Find where the given text appears and provide that cell's center as (x, y) coordinate. 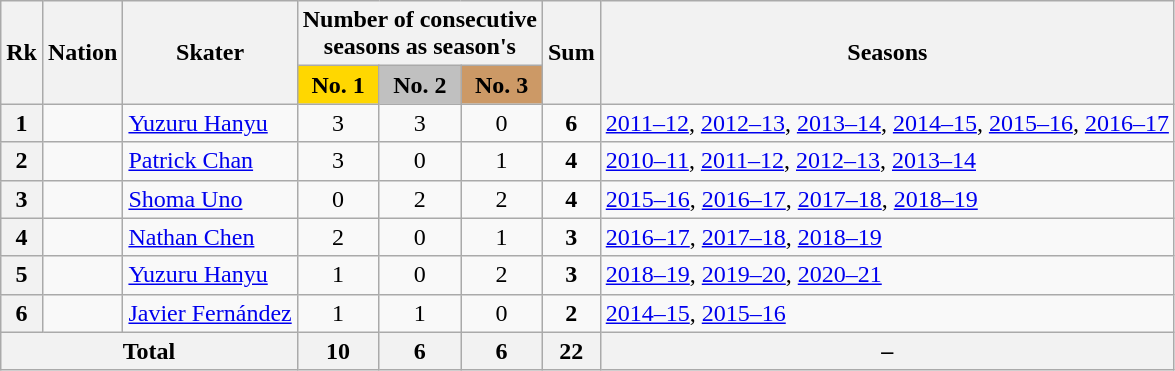
Skater (210, 52)
No. 3 (502, 85)
Sum (571, 52)
Total (149, 351)
No. 2 (420, 85)
5 (22, 275)
2018–19, 2019–20, 2020–21 (887, 275)
2015–16, 2016–17, 2017–18, 2018–19 (887, 199)
No. 1 (338, 85)
Shoma Uno (210, 199)
2014–15, 2015–16 (887, 313)
Number of consecutiveseasons as season's (420, 34)
2016–17, 2017–18, 2018–19 (887, 237)
Nation (82, 52)
– (887, 351)
Nathan Chen (210, 237)
2011–12, 2012–13, 2013–14, 2014–15, 2015–16, 2016–17 (887, 123)
22 (571, 351)
Rk (22, 52)
Javier Fernández (210, 313)
2010–11, 2011–12, 2012–13, 2013–14 (887, 161)
Seasons (887, 52)
10 (338, 351)
Patrick Chan (210, 161)
